Detect which cell encompasses the target text, then output its [X, Y] center coordinate. 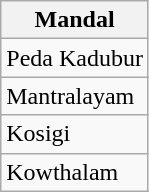
Peda Kadubur [75, 58]
Kosigi [75, 134]
Mantralayam [75, 96]
Mandal [75, 20]
Kowthalam [75, 172]
